From the cell containing the given text, extract its center point as [x, y] coordinate. 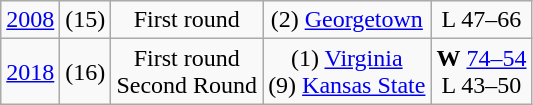
W 74–54 L 43–50 [482, 72]
2018 [30, 72]
First round [187, 20]
L 47–66 [482, 20]
(15) [86, 20]
(1) Virginia (9) Kansas State [347, 72]
2008 [30, 20]
(16) [86, 72]
(2) Georgetown [347, 20]
First roundSecond Round [187, 72]
